Search for the cell housing the specified text and yield its [X, Y] center coordinate. 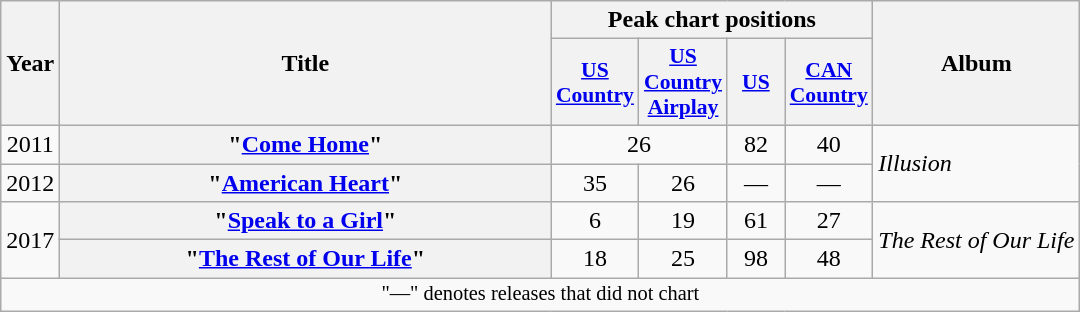
"American Heart" [306, 183]
Title [306, 64]
18 [595, 259]
Illusion [976, 163]
27 [829, 221]
US Country [595, 82]
35 [595, 183]
2017 [30, 240]
US [756, 82]
40 [829, 144]
19 [683, 221]
2011 [30, 144]
"Speak to a Girl" [306, 221]
82 [756, 144]
6 [595, 221]
"—" denotes releases that did not chart [540, 295]
25 [683, 259]
US Country Airplay [683, 82]
"Come Home" [306, 144]
Peak chart positions [712, 20]
CAN Country [829, 82]
98 [756, 259]
The Rest of Our Life [976, 240]
Year [30, 64]
2012 [30, 183]
48 [829, 259]
"The Rest of Our Life" [306, 259]
Album [976, 64]
61 [756, 221]
